Pinpoint the cell where the given text exists, returning its [X, Y] midpoint coordinate. 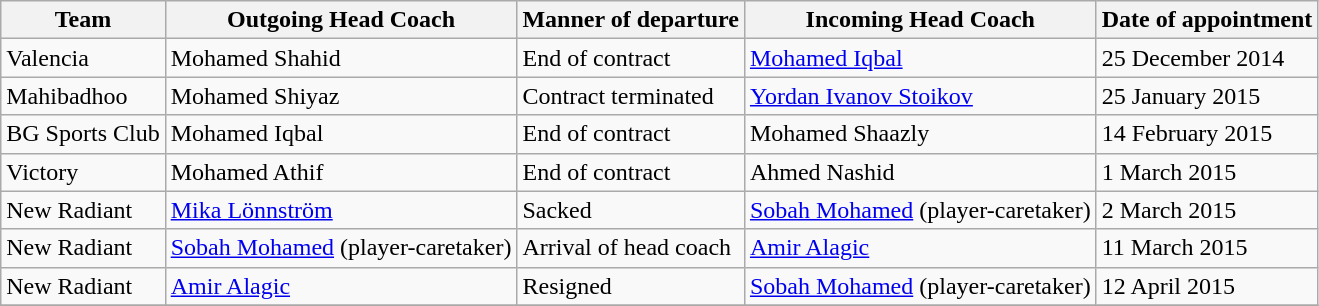
Ahmed Nashid [920, 172]
2 March 2015 [1207, 210]
Mohamed Shaazly [920, 134]
Mohamed Athif [341, 172]
Yordan Ivanov Stoikov [920, 96]
Date of appointment [1207, 20]
Mahibadhoo [83, 96]
Mohamed Shiyaz [341, 96]
25 December 2014 [1207, 58]
1 March 2015 [1207, 172]
Victory [83, 172]
Arrival of head coach [630, 248]
14 February 2015 [1207, 134]
Mohamed Shahid [341, 58]
Resigned [630, 286]
Sacked [630, 210]
Mika Lönnström [341, 210]
Manner of departure [630, 20]
BG Sports Club [83, 134]
Outgoing Head Coach [341, 20]
Contract terminated [630, 96]
25 January 2015 [1207, 96]
Team [83, 20]
Incoming Head Coach [920, 20]
12 April 2015 [1207, 286]
Valencia [83, 58]
11 March 2015 [1207, 248]
